Provide the (x, y) coordinate of the cell's center where the given text is located.  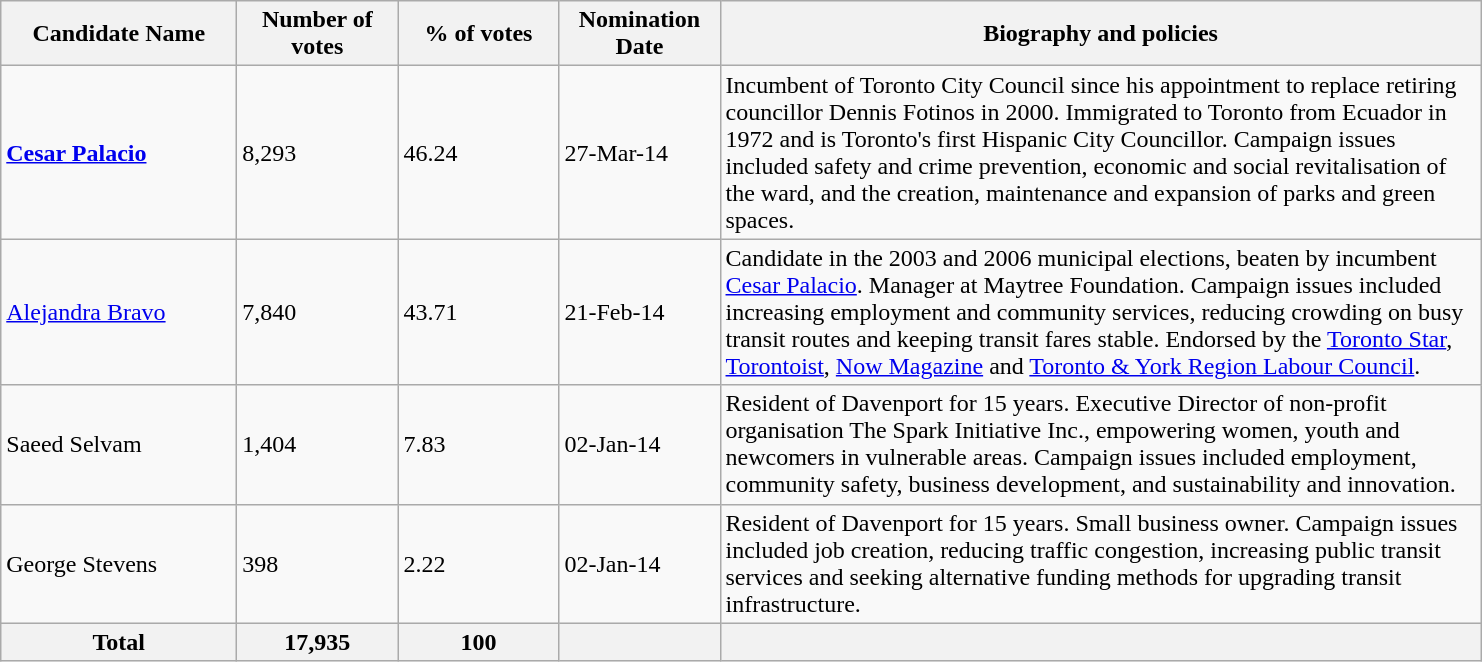
Number of votes (318, 34)
17,935 (318, 642)
100 (478, 642)
7.83 (478, 444)
2.22 (478, 564)
43.71 (478, 312)
27-Mar-14 (640, 152)
Biography and policies (1100, 34)
1,404 (318, 444)
7,840 (318, 312)
398 (318, 564)
21-Feb-14 (640, 312)
George Stevens (119, 564)
Total (119, 642)
Candidate Name (119, 34)
Nomination Date (640, 34)
Cesar Palacio (119, 152)
Saeed Selvam (119, 444)
Alejandra Bravo (119, 312)
8,293 (318, 152)
% of votes (478, 34)
46.24 (478, 152)
